Search for the cell housing the specified text and yield its [x, y] center coordinate. 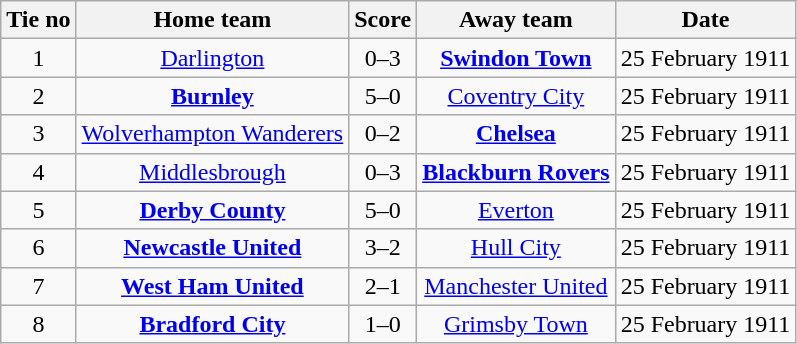
Newcastle United [212, 248]
5 [38, 210]
Swindon Town [516, 58]
Derby County [212, 210]
4 [38, 172]
Grimsby Town [516, 324]
Coventry City [516, 96]
Chelsea [516, 134]
2 [38, 96]
Everton [516, 210]
Score [383, 20]
8 [38, 324]
2–1 [383, 286]
Blackburn Rovers [516, 172]
Hull City [516, 248]
Darlington [212, 58]
3 [38, 134]
1 [38, 58]
Bradford City [212, 324]
Burnley [212, 96]
3–2 [383, 248]
Wolverhampton Wanderers [212, 134]
Away team [516, 20]
Home team [212, 20]
0–2 [383, 134]
Date [706, 20]
Middlesbrough [212, 172]
West Ham United [212, 286]
6 [38, 248]
7 [38, 286]
Tie no [38, 20]
1–0 [383, 324]
Manchester United [516, 286]
